From the cell containing the given text, extract its center point as [x, y] coordinate. 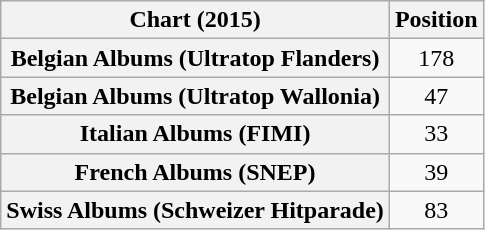
Position [436, 20]
Chart (2015) [196, 20]
83 [436, 210]
33 [436, 134]
178 [436, 58]
French Albums (SNEP) [196, 172]
47 [436, 96]
39 [436, 172]
Belgian Albums (Ultratop Flanders) [196, 58]
Italian Albums (FIMI) [196, 134]
Belgian Albums (Ultratop Wallonia) [196, 96]
Swiss Albums (Schweizer Hitparade) [196, 210]
